Identify which cell holds the provided text, then report its (X, Y) central coordinate. 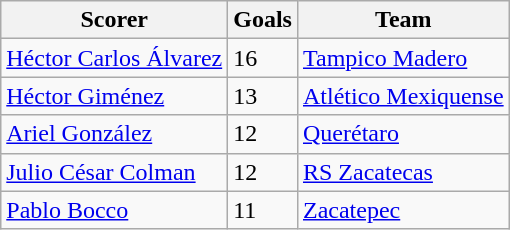
13 (263, 96)
Scorer (114, 20)
Goals (263, 20)
Zacatepec (403, 210)
Tampico Madero (403, 58)
Héctor Giménez (114, 96)
Querétaro (403, 134)
Ariel González (114, 134)
Pablo Bocco (114, 210)
Team (403, 20)
RS Zacatecas (403, 172)
Atlético Mexiquense (403, 96)
Héctor Carlos Álvarez (114, 58)
Julio César Colman (114, 172)
11 (263, 210)
16 (263, 58)
